Return the (x, y) coordinate for the center point of the cell that contains the specified text.  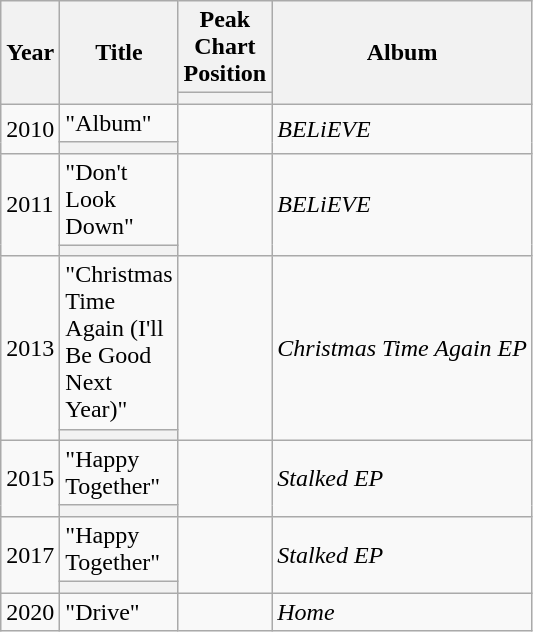
Home (402, 611)
2015 (30, 478)
Christmas Time Again EP (402, 348)
"Christmas Time Again (I'll Be Good Next Year)" (119, 342)
"Album" (119, 123)
"Don't Look Down" (119, 199)
Year (30, 52)
2017 (30, 554)
Album (402, 52)
"Drive" (119, 611)
2020 (30, 611)
2010 (30, 128)
2013 (30, 348)
Peak Chart Position (225, 47)
2011 (30, 204)
Title (119, 52)
